Pinpoint the cell where the given text exists, returning its [x, y] midpoint coordinate. 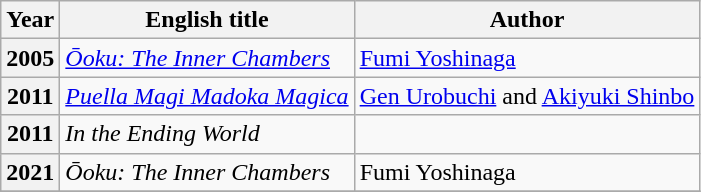
2005 [30, 58]
Year [30, 20]
English title [207, 20]
Author [527, 20]
2021 [30, 172]
Puella Magi Madoka Magica [207, 96]
Gen Urobuchi and Akiyuki Shinbo [527, 96]
In the Ending World [207, 134]
